Return the (x, y) coordinate for the center point of the cell that contains the specified text.  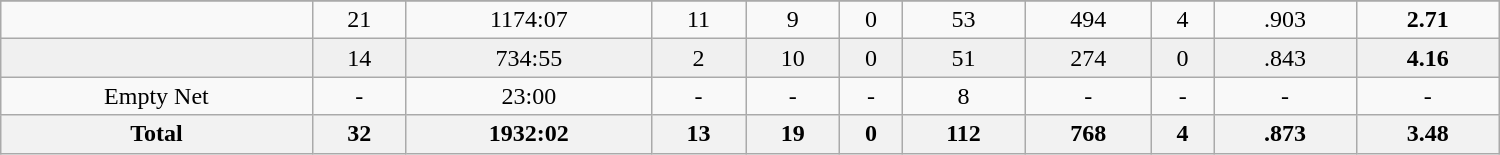
23:00 (528, 96)
10 (793, 58)
2.71 (1428, 20)
53 (964, 20)
494 (1088, 20)
.903 (1286, 20)
4.16 (1428, 58)
8 (964, 96)
32 (359, 134)
Total (156, 134)
1174:07 (528, 20)
14 (359, 58)
112 (964, 134)
21 (359, 20)
274 (1088, 58)
768 (1088, 134)
11 (698, 20)
51 (964, 58)
9 (793, 20)
19 (793, 134)
.873 (1286, 134)
734:55 (528, 58)
3.48 (1428, 134)
2 (698, 58)
.843 (1286, 58)
1932:02 (528, 134)
13 (698, 134)
Empty Net (156, 96)
